Provide the (x, y) coordinate of the cell's center where the given text is located.  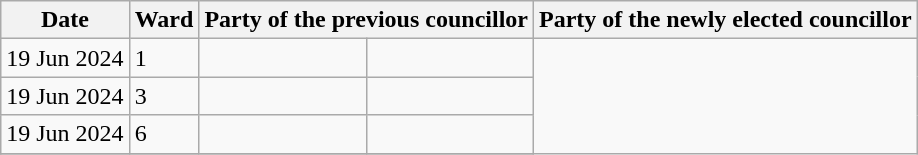
6 (164, 134)
Party of the previous councillor (366, 20)
Party of the newly elected councillor (726, 20)
1 (164, 58)
Date (65, 20)
3 (164, 96)
Ward (164, 20)
